Identify which cell holds the provided text, then report its [X, Y] central coordinate. 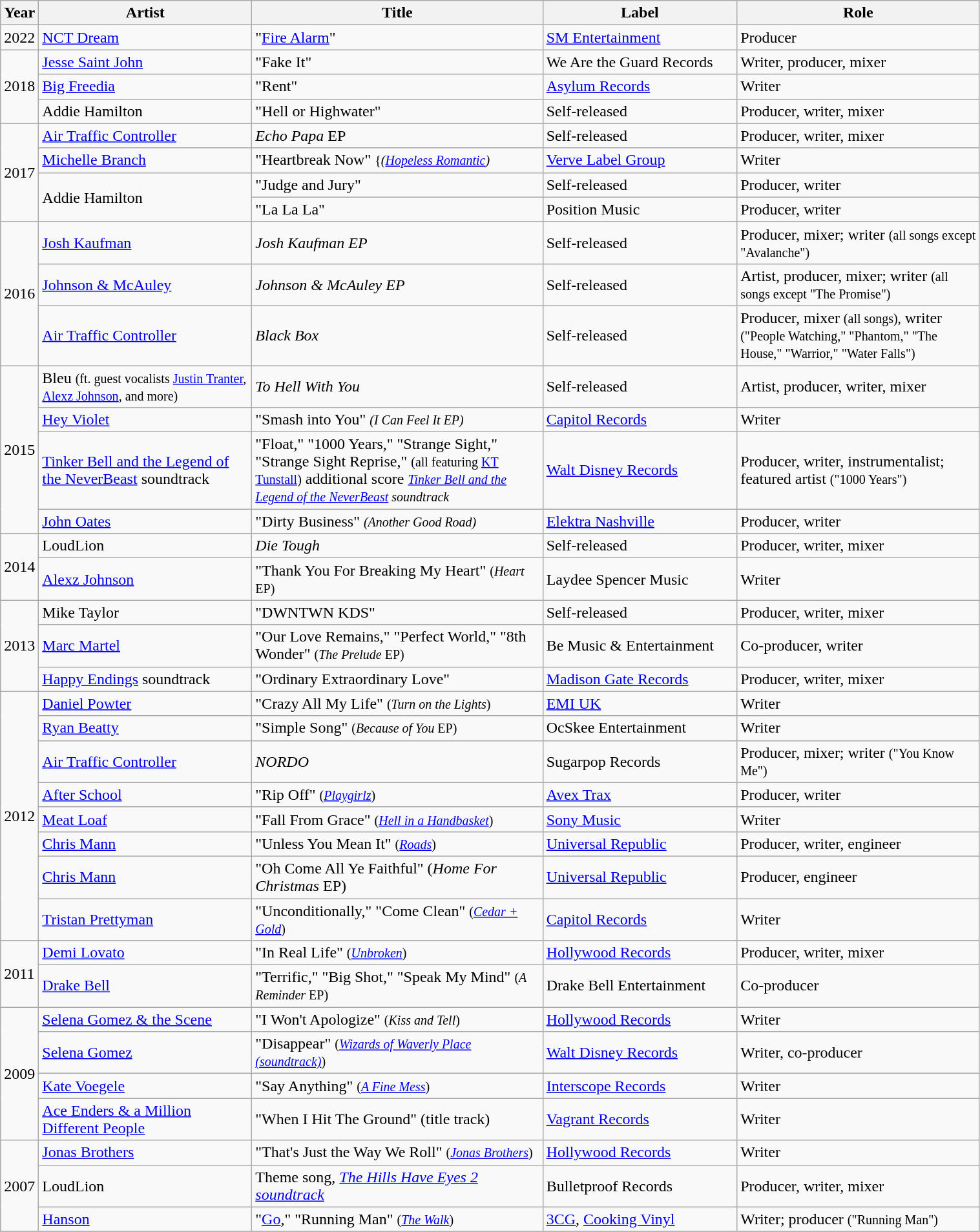
Mike Taylor [145, 612]
Drake Bell [145, 986]
Writer; producer ("Running Man") [858, 1219]
Writer, co-producer [858, 1053]
"Fake It" [397, 62]
Theme song, The Hills Have Eyes 2 soundtrack [397, 1186]
We Are the Guard Records [640, 62]
3CG, Cooking Vinyl [640, 1219]
"Fire Alarm" [397, 37]
Artist, producer, mixer; writer (all songs except "The Promise") [858, 284]
"DWNTWN KDS" [397, 612]
Co-producer [858, 986]
Avex Trax [640, 795]
Sugarpop Records [640, 761]
2017 [19, 172]
Demi Lovato [145, 953]
"That's Just the Way We Roll" (Jonas Brothers) [397, 1153]
Producer, writer, engineer [858, 844]
"Ordinary Extraordinary Love" [397, 679]
OcSkee Entertainment [640, 728]
2014 [19, 567]
"When I Hit The Ground" (title track) [397, 1119]
Sony Music [640, 819]
"Oh Come All Ye Faithful" (Home For Christmas EP) [397, 877]
NORDO [397, 761]
Michelle Branch [145, 160]
Johnson & McAuley EP [397, 284]
SM Entertainment [640, 37]
Artist [145, 13]
Happy Endings soundtrack [145, 679]
Selena Gomez & the Scene [145, 1019]
"Unconditionally," "Come Clean" (Cedar + Gold) [397, 919]
2011 [19, 974]
Label [640, 13]
"Thank You For Breaking My Heart" (Heart EP) [397, 579]
Ace Enders & a Million Different People [145, 1119]
Ryan Beatty [145, 728]
Artist, producer, writer, mixer [858, 386]
Black Box [397, 335]
Selena Gomez [145, 1053]
Interscope Records [640, 1086]
Die Tough [397, 546]
Vagrant Records [640, 1119]
Echo Papa EP [397, 136]
Hey Violet [145, 420]
Role [858, 13]
"Rip Off" (Playgirlz) [397, 795]
After School [145, 795]
Bleu (ft. guest vocalists Justin Tranter, Alexz Johnson, and more) [145, 386]
Jesse Saint John [145, 62]
2015 [19, 450]
Josh Kaufman EP [397, 243]
Jonas Brothers [145, 1153]
"Dirty Business" (Another Good Road) [397, 521]
John Oates [145, 521]
"In Real Life" (Unbroken) [397, 953]
"Go," "Running Man" (The Walk) [397, 1219]
"Unless You Mean It" (Roads) [397, 844]
Producer, engineer [858, 877]
Bulletproof Records [640, 1186]
2007 [19, 1186]
Producer, mixer; writer ("You Know Me") [858, 761]
2009 [19, 1074]
Alexz Johnson [145, 579]
"Smash into You" (I Can Feel It EP) [397, 420]
2018 [19, 87]
EMI UK [640, 704]
Writer, producer, mixer [858, 62]
"Hell or Highwater" [397, 111]
Madison Gate Records [640, 679]
To Hell With You [397, 386]
Verve Label Group [640, 160]
Title [397, 13]
Kate Voegele [145, 1086]
"Crazy All My Life" (Turn on the Lights) [397, 704]
Johnson & McAuley [145, 284]
Tristan Prettyman [145, 919]
"Terrific," "Big Shot," "Speak My Mind" (A Reminder EP) [397, 986]
Drake Bell Entertainment [640, 986]
"Rent" [397, 87]
Meat Loaf [145, 819]
Producer, mixer; writer (all songs except "Avalanche") [858, 243]
2012 [19, 816]
Asylum Records [640, 87]
Producer [858, 37]
"Judge and Jury" [397, 185]
Co-producer, writer [858, 646]
Year [19, 13]
Josh Kaufman [145, 243]
Marc Martel [145, 646]
Big Freedia [145, 87]
Be Music & Entertainment [640, 646]
"Heartbreak Now" {(Hopeless Romantic) [397, 160]
Tinker Bell and the Legend of the NeverBeast soundtrack [145, 470]
Hanson [145, 1219]
"La La La" [397, 209]
Laydee Spencer Music [640, 579]
Producer, writer, instrumentalist; featured artist ("1000 Years") [858, 470]
"Our Love Remains," "Perfect World," "8th Wonder" (The Prelude EP) [397, 646]
"I Won't Apologize" (Kiss and Tell) [397, 1019]
"Fall From Grace" (Hell in a Handbasket) [397, 819]
Position Music [640, 209]
Daniel Powter [145, 704]
2013 [19, 646]
2016 [19, 293]
NCT Dream [145, 37]
"Say Anything" (A Fine Mess) [397, 1086]
"Disappear" (Wizards of Waverly Place (soundtrack)) [397, 1053]
Elektra Nashville [640, 521]
Producer, mixer (all songs), writer ("People Watching," "Phantom," "The House," "Warrior," "Water Falls") [858, 335]
2022 [19, 37]
"Simple Song" (Because of You EP) [397, 728]
